Detect which cell encompasses the target text, then output its [x, y] center coordinate. 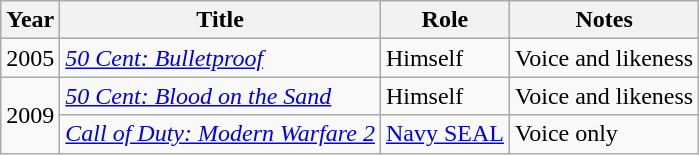
50 Cent: Blood on the Sand [220, 96]
2009 [30, 115]
Navy SEAL [444, 134]
Voice only [604, 134]
Notes [604, 20]
2005 [30, 58]
Year [30, 20]
Call of Duty: Modern Warfare 2 [220, 134]
Title [220, 20]
50 Cent: Bulletproof [220, 58]
Role [444, 20]
